Provide the (X, Y) coordinate of the cell's center where the given text is located.  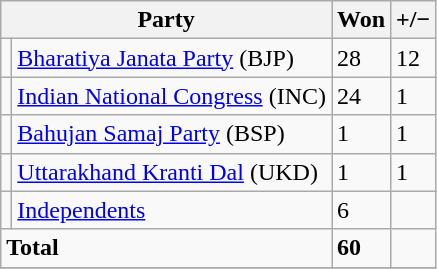
60 (362, 248)
6 (362, 210)
Indian National Congress (INC) (172, 96)
Bharatiya Janata Party (BJP) (172, 58)
Independents (172, 210)
Won (362, 20)
Total (166, 248)
+/− (414, 20)
Party (166, 20)
Uttarakhand Kranti Dal (UKD) (172, 172)
12 (414, 58)
24 (362, 96)
28 (362, 58)
Bahujan Samaj Party (BSP) (172, 134)
